Search for the cell housing the specified text and yield its (x, y) center coordinate. 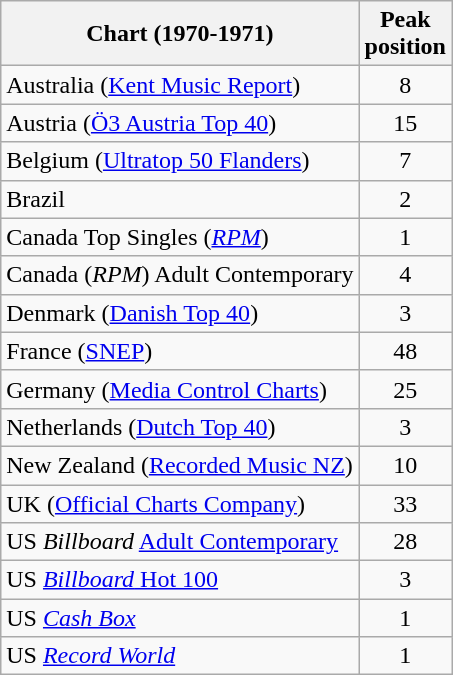
15 (405, 123)
Germany (Media Control Charts) (180, 389)
France (SNEP) (180, 351)
7 (405, 161)
New Zealand (Recorded Music NZ) (180, 465)
Canada Top Singles (RPM) (180, 237)
33 (405, 503)
US Record World (180, 656)
Austria (Ö3 Austria Top 40) (180, 123)
4 (405, 275)
Chart (1970-1971) (180, 34)
Belgium (Ultratop 50 Flanders) (180, 161)
25 (405, 389)
UK (Official Charts Company) (180, 503)
Brazil (180, 199)
Netherlands (Dutch Top 40) (180, 427)
Australia (Kent Music Report) (180, 85)
Denmark (Danish Top 40) (180, 313)
US Cash Box (180, 618)
Canada (RPM) Adult Contemporary (180, 275)
28 (405, 542)
10 (405, 465)
Peakposition (405, 34)
US Billboard Hot 100 (180, 580)
US Billboard Adult Contemporary (180, 542)
8 (405, 85)
2 (405, 199)
48 (405, 351)
